Provide the [x, y] coordinate of the cell's center where the given text is located.  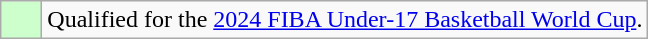
Qualified for the 2024 FIBA Under-17 Basketball World Cup. [345, 20]
